Locate the cell with the specified text and output its (x, y) center coordinate. 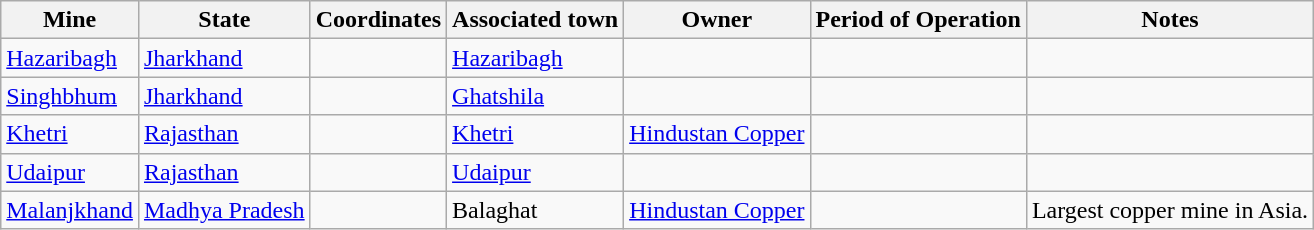
Mine (70, 20)
Owner (717, 20)
Ghatshila (536, 96)
Associated town (536, 20)
Period of Operation (918, 20)
Madhya Pradesh (224, 210)
Singhbhum (70, 96)
Notes (1170, 20)
State (224, 20)
Largest copper mine in Asia. (1170, 210)
Coordinates (378, 20)
Balaghat (536, 210)
Malanjkhand (70, 210)
